Scan for the cell matching the given text and deliver its [x, y] coordinate at center. 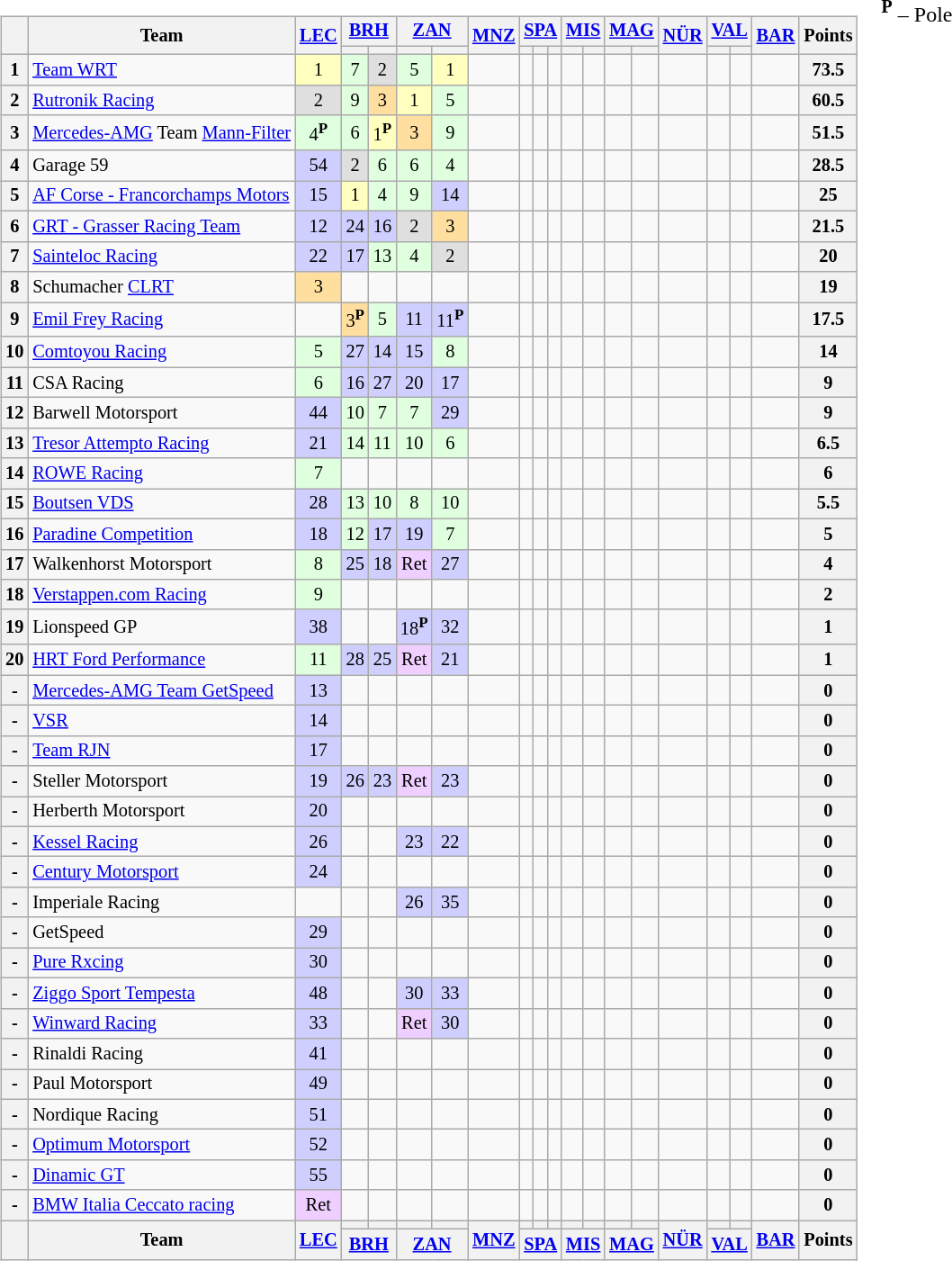
Rinaldi Racing [162, 1054]
Boutsen VDS [162, 504]
CSA Racing [162, 383]
44 [319, 413]
3P [355, 320]
Mercedes-AMG Team GetSpeed [162, 690]
VSR [162, 721]
51 [319, 1114]
11P [450, 320]
Kessel Racing [162, 842]
AF Corse - Francorchamps Motors [162, 196]
Paul Motorsport [162, 1085]
Schumacher CLRT [162, 287]
Nordique Racing [162, 1114]
Barwell Motorsport [162, 413]
Optimum Motorsport [162, 1145]
Verstappen.com Racing [162, 595]
Winward Racing [162, 1023]
4P [319, 133]
48 [319, 994]
GRT - Grasser Racing Team [162, 227]
32 [450, 626]
HRT Ford Performance [162, 660]
17.5 [828, 320]
Comtoyou Racing [162, 352]
Pure Rxcing [162, 963]
Herberth Motorsport [162, 812]
Team WRT [162, 70]
Emil Frey Racing [162, 320]
52 [319, 1145]
Tresor Attempto Racing [162, 443]
35 [450, 903]
Paradine Competition [162, 534]
1P [382, 133]
Imperiale Racing [162, 903]
Lionspeed GP [162, 626]
Dinamic GT [162, 1175]
28.5 [828, 166]
ROWE Racing [162, 473]
73.5 [828, 70]
18P [414, 626]
Sainteloc Racing [162, 257]
BMW Italia Ceccato racing [162, 1205]
21.5 [828, 227]
Ziggo Sport Tempesta [162, 994]
GetSpeed [162, 932]
Century Motorsport [162, 872]
49 [319, 1085]
Team RJN [162, 751]
60.5 [828, 101]
6.5 [828, 443]
Steller Motorsport [162, 781]
5.5 [828, 504]
51.5 [828, 133]
Walkenhorst Motorsport [162, 564]
Garage 59 [162, 166]
Mercedes-AMG Team Mann-Filter [162, 133]
38 [319, 626]
Rutronik Racing [162, 101]
41 [319, 1054]
54 [319, 166]
55 [319, 1175]
